Pinpoint the cell where the given text exists, returning its (X, Y) midpoint coordinate. 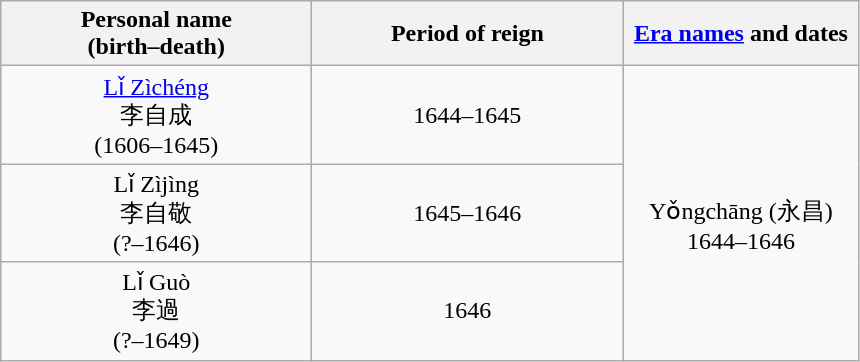
Lǐ Zìjìng李自敬(?–1646) (156, 213)
Lǐ Zìchéng李自成(1606–1645) (156, 115)
Personal name(birth–death) (156, 34)
Yǒngchāng (永昌) 1644–1646 (741, 213)
Era names and dates (741, 34)
1645–1646 (468, 213)
Period of reign (468, 34)
1644–1645 (468, 115)
Lǐ Guò李過(?–1649) (156, 311)
1646 (468, 311)
